Return the (x, y) coordinate for the center point of the cell that contains the specified text.  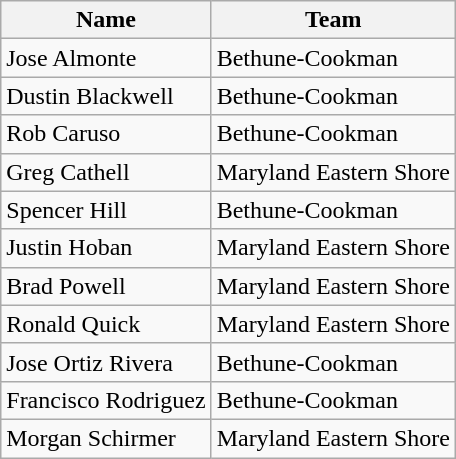
Jose Almonte (106, 58)
Dustin Blackwell (106, 96)
Brad Powell (106, 286)
Francisco Rodriguez (106, 400)
Morgan Schirmer (106, 438)
Team (333, 20)
Rob Caruso (106, 134)
Spencer Hill (106, 210)
Name (106, 20)
Justin Hoban (106, 248)
Ronald Quick (106, 324)
Jose Ortiz Rivera (106, 362)
Greg Cathell (106, 172)
